Identify which cell holds the provided text, then report its (X, Y) central coordinate. 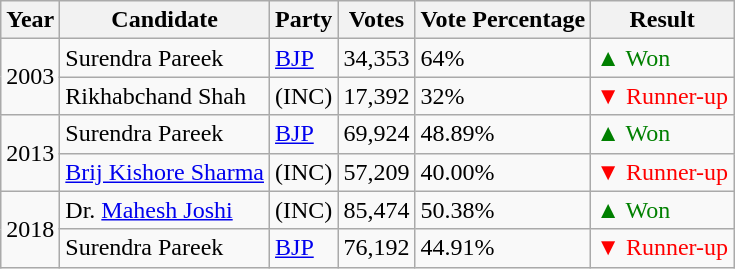
34,353 (376, 58)
Party (304, 20)
Result (662, 20)
69,924 (376, 134)
57,209 (376, 172)
2003 (30, 77)
40.00% (503, 172)
2013 (30, 153)
50.38% (503, 210)
44.91% (503, 248)
85,474 (376, 210)
Rikhabchand Shah (165, 96)
2018 (30, 229)
Candidate (165, 20)
76,192 (376, 248)
Year (30, 20)
Dr. Mahesh Joshi (165, 210)
Vote Percentage (503, 20)
Brij Kishore Sharma (165, 172)
Votes (376, 20)
17,392 (376, 96)
64% (503, 58)
48.89% (503, 134)
32% (503, 96)
